Determine the (x, y) coordinate at the center of the cell enclosing the given text.  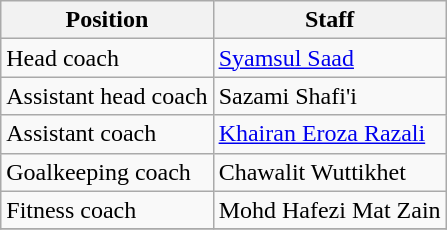
Goalkeeping coach (107, 172)
Assistant coach (107, 134)
Position (107, 20)
Khairan Eroza Razali (330, 134)
Head coach (107, 58)
Sazami Shafi'i (330, 96)
Syamsul Saad (330, 58)
Staff (330, 20)
Fitness coach (107, 210)
Chawalit Wuttikhet (330, 172)
Assistant head coach (107, 96)
Mohd Hafezi Mat Zain (330, 210)
